Capture the cell that displays the provided text and extract its (X, Y) central coordinate. 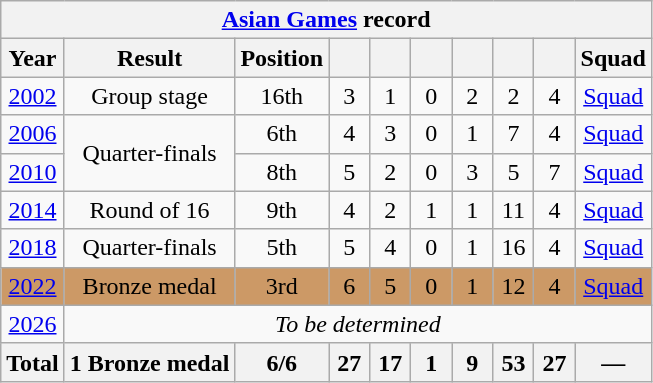
Year (33, 58)
53 (514, 362)
6 (350, 286)
2006 (33, 134)
3rd (282, 286)
Bronze medal (150, 286)
2010 (33, 172)
16 (514, 248)
2014 (33, 210)
Result (150, 58)
Asian Games record (326, 20)
Round of 16 (150, 210)
Group stage (150, 96)
2026 (33, 324)
9 (472, 362)
6th (282, 134)
Total (33, 362)
1 Bronze medal (150, 362)
16th (282, 96)
2018 (33, 248)
To be determined (358, 324)
— (613, 362)
9th (282, 210)
17 (390, 362)
5th (282, 248)
2022 (33, 286)
6/6 (282, 362)
11 (514, 210)
Position (282, 58)
2002 (33, 96)
12 (514, 286)
8th (282, 172)
